Capture the cell that displays the provided text and extract its [X, Y] central coordinate. 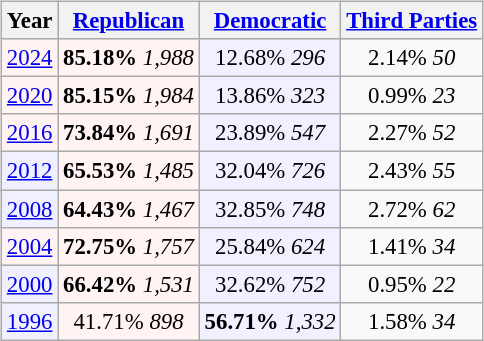
41.71% 898 [129, 321]
85.18% 1,988 [129, 58]
Year [30, 21]
Democratic [270, 21]
2.27% 52 [412, 133]
1.41% 34 [412, 246]
2024 [30, 58]
72.75% 1,757 [129, 246]
85.15% 1,984 [129, 96]
2020 [30, 96]
32.62% 752 [270, 284]
Republican [129, 21]
13.86% 323 [270, 96]
Third Parties [412, 21]
65.53% 1,485 [129, 171]
2012 [30, 171]
1.58% 34 [412, 321]
66.42% 1,531 [129, 284]
25.84% 624 [270, 246]
0.99% 23 [412, 96]
32.04% 726 [270, 171]
0.95% 22 [412, 284]
2.43% 55 [412, 171]
2016 [30, 133]
23.89% 547 [270, 133]
12.68% 296 [270, 58]
2004 [30, 246]
64.43% 1,467 [129, 209]
73.84% 1,691 [129, 133]
56.71% 1,332 [270, 321]
2008 [30, 209]
1996 [30, 321]
2.72% 62 [412, 209]
2.14% 50 [412, 58]
32.85% 748 [270, 209]
2000 [30, 284]
